Output the [X, Y] coordinate of the center of the cell containing the given text.  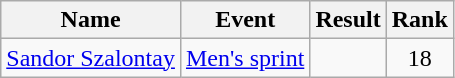
Result [348, 20]
18 [420, 58]
Name [91, 20]
Rank [420, 20]
Event [244, 20]
Men's sprint [244, 58]
Sandor Szalontay [91, 58]
